Identify which cell holds the provided text, then report its [x, y] central coordinate. 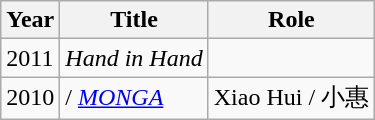
Title [134, 20]
/ MONGA [134, 98]
Hand in Hand [134, 58]
Year [30, 20]
2011 [30, 58]
Role [291, 20]
2010 [30, 98]
Xiao Hui / 小惠 [291, 98]
